Pinpoint the cell where the given text exists, returning its [x, y] midpoint coordinate. 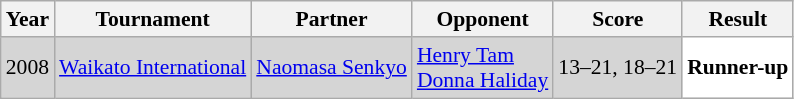
2008 [28, 68]
Partner [332, 19]
Henry Tam Donna Haliday [482, 68]
Tournament [152, 19]
Result [738, 19]
13–21, 18–21 [618, 68]
Naomasa Senkyo [332, 68]
Opponent [482, 19]
Score [618, 19]
Waikato International [152, 68]
Runner-up [738, 68]
Year [28, 19]
